Locate the cell with the specified text and output its (X, Y) center coordinate. 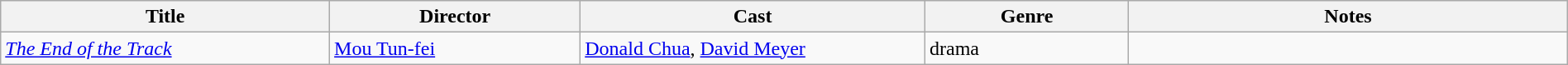
Director (455, 17)
The End of the Track (165, 48)
Mou Tun-fei (455, 48)
Cast (753, 17)
Title (165, 17)
drama (1026, 48)
Donald Chua, David Meyer (753, 48)
Notes (1348, 17)
Genre (1026, 17)
